From the cell containing the given text, extract its center point as (X, Y) coordinate. 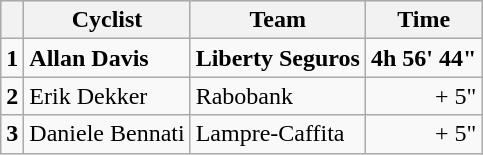
1 (12, 58)
Time (423, 20)
Daniele Bennati (107, 134)
Cyclist (107, 20)
Liberty Seguros (278, 58)
Erik Dekker (107, 96)
Team (278, 20)
2 (12, 96)
3 (12, 134)
Rabobank (278, 96)
Lampre-Caffita (278, 134)
Allan Davis (107, 58)
4h 56' 44" (423, 58)
